For the text-containing cell, return its midpoint in (x, y) coordinate format. 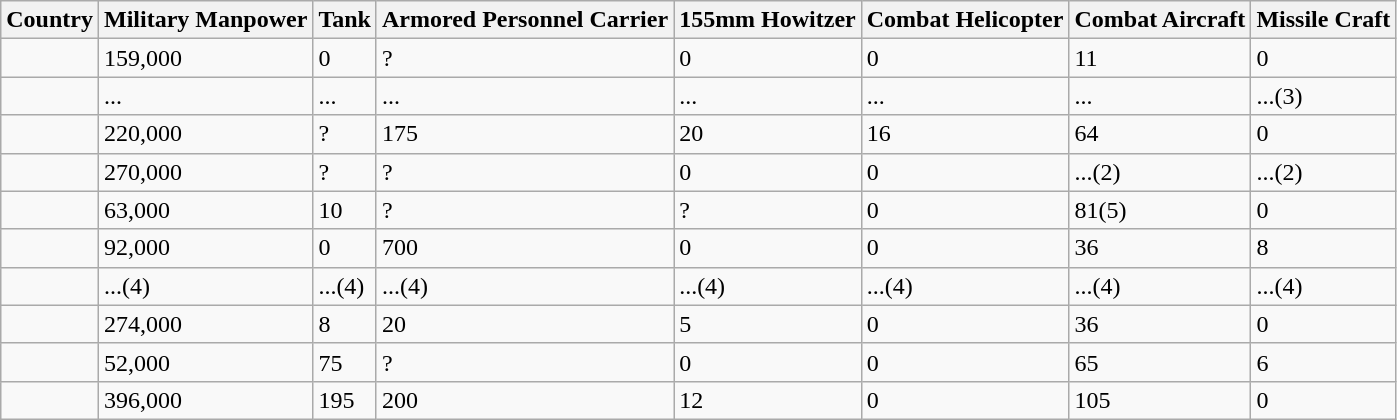
10 (345, 210)
75 (345, 362)
6 (1324, 362)
16 (965, 134)
...(3) (1324, 96)
92,000 (205, 248)
Missile Craft (1324, 20)
5 (768, 324)
Armored Personnel Carrier (524, 20)
700 (524, 248)
64 (1160, 134)
220,000 (205, 134)
159,000 (205, 58)
Military Manpower (205, 20)
105 (1160, 400)
396,000 (205, 400)
63,000 (205, 210)
Country (50, 20)
200 (524, 400)
65 (1160, 362)
Combat Aircraft (1160, 20)
195 (345, 400)
155mm Howitzer (768, 20)
11 (1160, 58)
52,000 (205, 362)
270,000 (205, 172)
Tank (345, 20)
12 (768, 400)
175 (524, 134)
274,000 (205, 324)
81(5) (1160, 210)
Combat Helicopter (965, 20)
